Return (X, Y) of the center of cell containing provided text 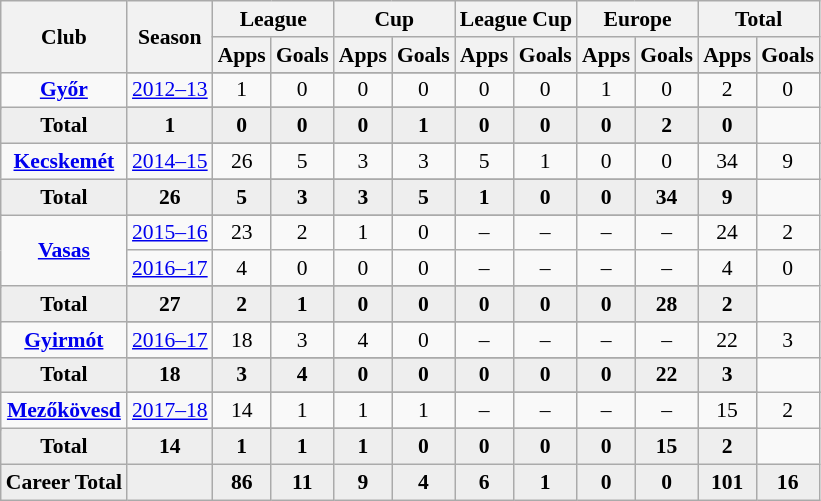
Club (64, 36)
Europe (638, 19)
27 (170, 304)
League Cup (516, 19)
Season (170, 36)
2017–18 (170, 411)
Mezőkövesd (64, 411)
28 (666, 304)
6 (484, 482)
2014–15 (170, 162)
Győr (64, 90)
86 (242, 482)
Vasas (64, 250)
Gyirmót (64, 340)
101 (727, 482)
11 (302, 482)
Career Total (64, 482)
2015–16 (170, 233)
24 (727, 233)
Kecskemét (64, 162)
Cup (394, 19)
2012–13 (170, 90)
23 (242, 233)
League (274, 19)
16 (788, 482)
